Identify which cell holds the provided text, then report its (X, Y) central coordinate. 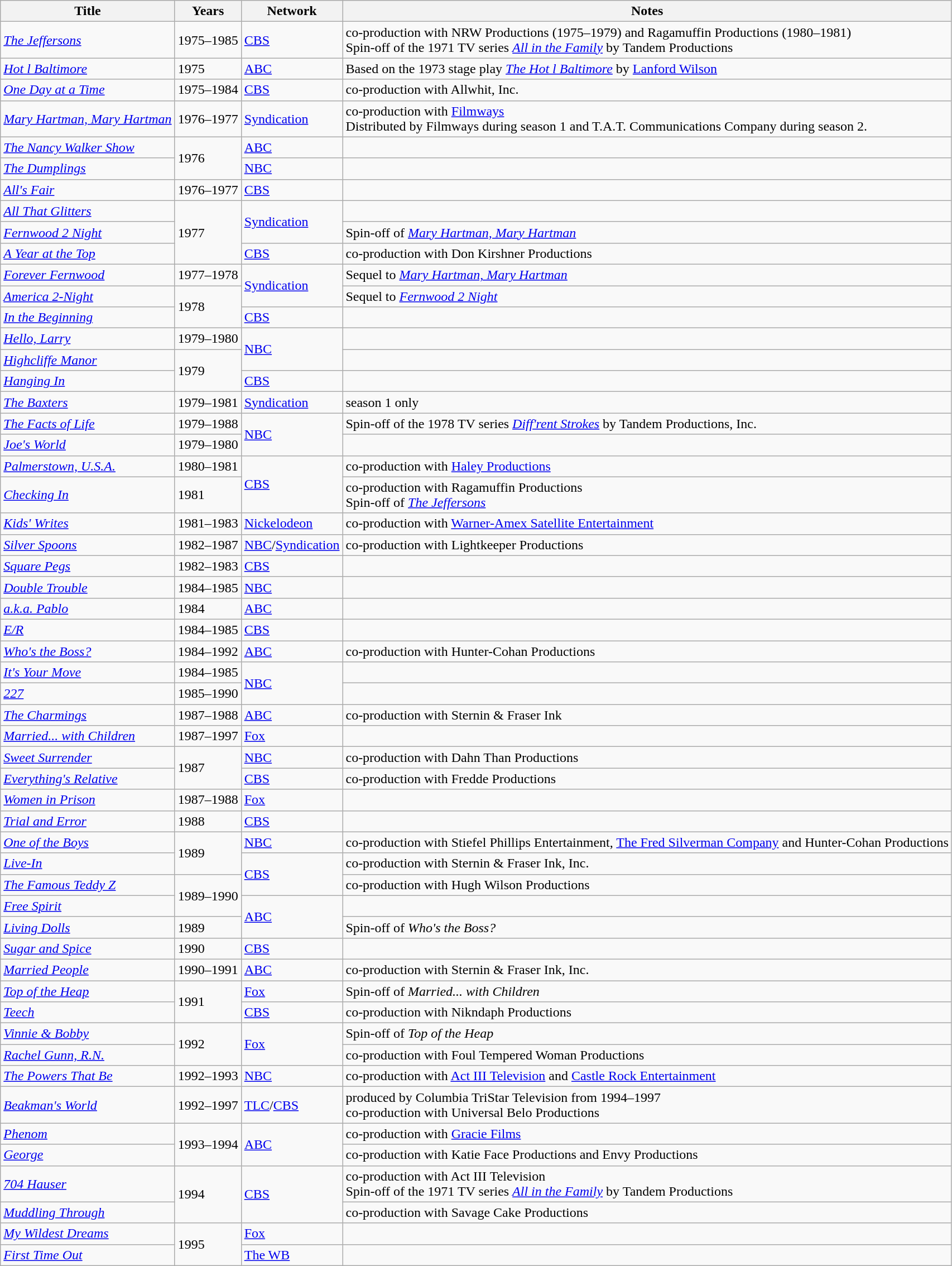
Living Dolls (88, 927)
1979–1981 (208, 402)
1995 (208, 1244)
Everything's Relative (88, 779)
Married... with Children (88, 736)
1977–1978 (208, 275)
co-production with Hugh Wilson Productions (647, 885)
1992–1993 (208, 1076)
Married People (88, 970)
The Jeffersons (88, 40)
The WB (292, 1255)
co-production with Allwhit, Inc. (647, 90)
Sequel to Fernwood 2 Night (647, 296)
First Time Out (88, 1255)
Beakman's World (88, 1105)
George (88, 1155)
1979–1988 (208, 424)
Sweet Surrender (88, 757)
1987 (208, 768)
co-production with Gracie Films (647, 1134)
Spin-off of Who's the Boss? (647, 927)
co-production with Fredde Productions (647, 779)
1981–1983 (208, 524)
Hanging In (88, 381)
Free Spirit (88, 906)
1989–1990 (208, 895)
Women in Prison (88, 800)
Based on the 1973 stage play The Hot l Baltimore by Lanford Wilson (647, 69)
Double Trouble (88, 587)
Vinnie & Bobby (88, 1034)
Live-In (88, 864)
Sugar and Spice (88, 948)
Highcliffe Manor (88, 360)
1993–1994 (208, 1144)
The Baxters (88, 402)
co-production with Savage Cake Productions (647, 1212)
Phenom (88, 1134)
1979 (208, 371)
Rachel Gunn, R.N. (88, 1055)
Mary Hartman, Mary Hartman (88, 118)
704 Hauser (88, 1183)
The Dumplings (88, 169)
Network (292, 11)
produced by Columbia TriStar Television from 1994–1997co-production with Universal Belo Productions (647, 1105)
Fernwood 2 Night (88, 232)
1977 (208, 232)
1975 (208, 69)
The Facts of Life (88, 424)
Checking In (88, 495)
All's Fair (88, 190)
a.k.a. Pablo (88, 608)
co-production with FilmwaysDistributed by Filmways during season 1 and T.A.T. Communications Company during season 2. (647, 118)
1990–1991 (208, 970)
Hot l Baltimore (88, 69)
1975–1984 (208, 90)
Years (208, 11)
1992 (208, 1044)
co-production with Act III Television and Castle Rock Entertainment (647, 1076)
1991 (208, 1001)
Title (88, 11)
America 2-Night (88, 296)
co-production with Don Kirshner Productions (647, 253)
1985–1990 (208, 694)
co-production with Nikndaph Productions (647, 1013)
Notes (647, 11)
Spin-off of Top of the Heap (647, 1034)
co-production with Dahn Than Productions (647, 757)
Sequel to Mary Hartman, Mary Hartman (647, 275)
co-production with Stiefel Phillips Entertainment, The Fred Silverman Company and Hunter-Cohan Productions (647, 842)
E/R (88, 630)
co-production with Warner-Amex Satellite Entertainment (647, 524)
1980–1981 (208, 466)
1976 (208, 158)
Kids' Writes (88, 524)
In the Beginning (88, 318)
Nickelodeon (292, 524)
1994 (208, 1195)
Top of the Heap (88, 991)
Palmerstown, U.S.A. (88, 466)
Teech (88, 1013)
1981 (208, 495)
co-production with Ragamuffin ProductionsSpin-off of The Jeffersons (647, 495)
co-production with Lightkeeper Productions (647, 545)
1975–1985 (208, 40)
My Wildest Dreams (88, 1234)
Hello, Larry (88, 339)
1990 (208, 948)
The Famous Teddy Z (88, 885)
NBC/Syndication (292, 545)
season 1 only (647, 402)
It's Your Move (88, 673)
1987–1997 (208, 736)
co-production with Sternin & Fraser Ink (647, 715)
Square Pegs (88, 566)
One Day at a Time (88, 90)
The Powers That Be (88, 1076)
co-production with Katie Face Productions and Envy Productions (647, 1155)
Spin-off of Mary Hartman, Mary Hartman (647, 232)
1978 (208, 307)
1984 (208, 608)
The Charmings (88, 715)
Trial and Error (88, 821)
1992–1997 (208, 1105)
227 (88, 694)
1982–1987 (208, 545)
Spin-off of Married... with Children (647, 991)
Joe's World (88, 445)
Forever Fernwood (88, 275)
Who's the Boss? (88, 651)
1984–1992 (208, 651)
1982–1983 (208, 566)
1988 (208, 821)
All That Glitters (88, 211)
A Year at the Top (88, 253)
co-production with Haley Productions (647, 466)
Spin-off of the 1978 TV series Diff'rent Strokes by Tandem Productions, Inc. (647, 424)
TLC/CBS (292, 1105)
co-production with Hunter-Cohan Productions (647, 651)
Muddling Through (88, 1212)
One of the Boys (88, 842)
co-production with Act III TelevisionSpin-off of the 1971 TV series All in the Family by Tandem Productions (647, 1183)
The Nancy Walker Show (88, 147)
co-production with Foul Tempered Woman Productions (647, 1055)
Silver Spoons (88, 545)
